Capture the cell that displays the provided text and extract its [X, Y] central coordinate. 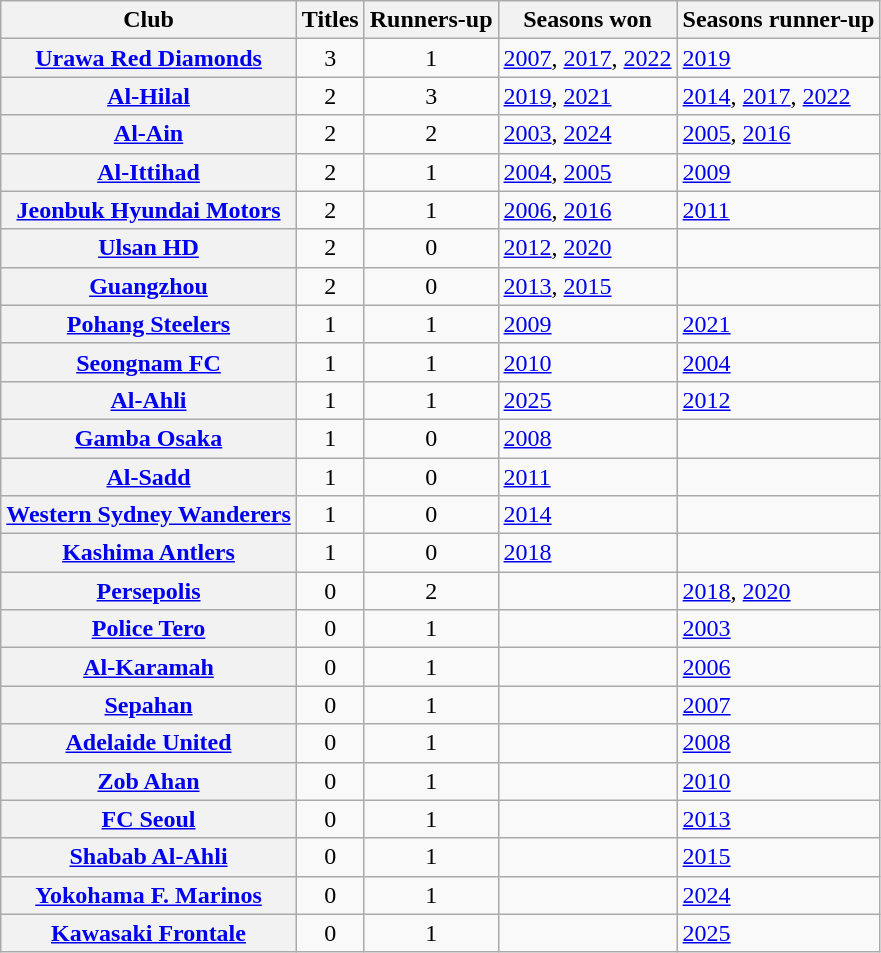
Titles [330, 20]
2018, 2020 [778, 591]
2018 [588, 553]
Persepolis [149, 591]
2015 [778, 857]
Al-Hilal [149, 96]
Adelaide United [149, 743]
2024 [778, 895]
Seasons won [588, 20]
2012 [778, 400]
Al-Ittihad [149, 172]
Yokohama F. Marinos [149, 895]
2006, 2016 [588, 210]
2007, 2017, 2022 [588, 58]
2013, 2015 [588, 286]
Zob Ahan [149, 781]
Seasons runner-up [778, 20]
Jeonbuk Hyundai Motors [149, 210]
Police Tero [149, 629]
Seongnam FC [149, 362]
Kashima Antlers [149, 553]
Runners-up [431, 20]
FC Seoul [149, 819]
2003, 2024 [588, 134]
2013 [778, 819]
2006 [778, 667]
Al-Ain [149, 134]
Al-Sadd [149, 477]
Al-Ahli [149, 400]
Pohang Steelers [149, 324]
Urawa Red Diamonds [149, 58]
Club [149, 20]
Gamba Osaka [149, 438]
2012, 2020 [588, 248]
2005, 2016 [778, 134]
2014 [588, 515]
Shabab Al-Ahli [149, 857]
Sepahan [149, 705]
Western Sydney Wanderers [149, 515]
Ulsan HD [149, 248]
Guangzhou [149, 286]
2019 [778, 58]
Al-Karamah [149, 667]
2014, 2017, 2022 [778, 96]
2004, 2005 [588, 172]
2019, 2021 [588, 96]
2004 [778, 362]
2003 [778, 629]
2007 [778, 705]
2021 [778, 324]
Kawasaki Frontale [149, 933]
